Capture the cell that displays the provided text and extract its [X, Y] central coordinate. 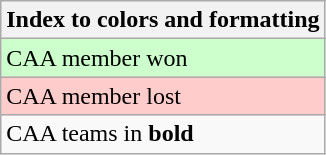
CAA teams in bold [163, 134]
Index to colors and formatting [163, 20]
CAA member lost [163, 96]
CAA member won [163, 58]
